Locate the cell with the specified text and output its [x, y] center coordinate. 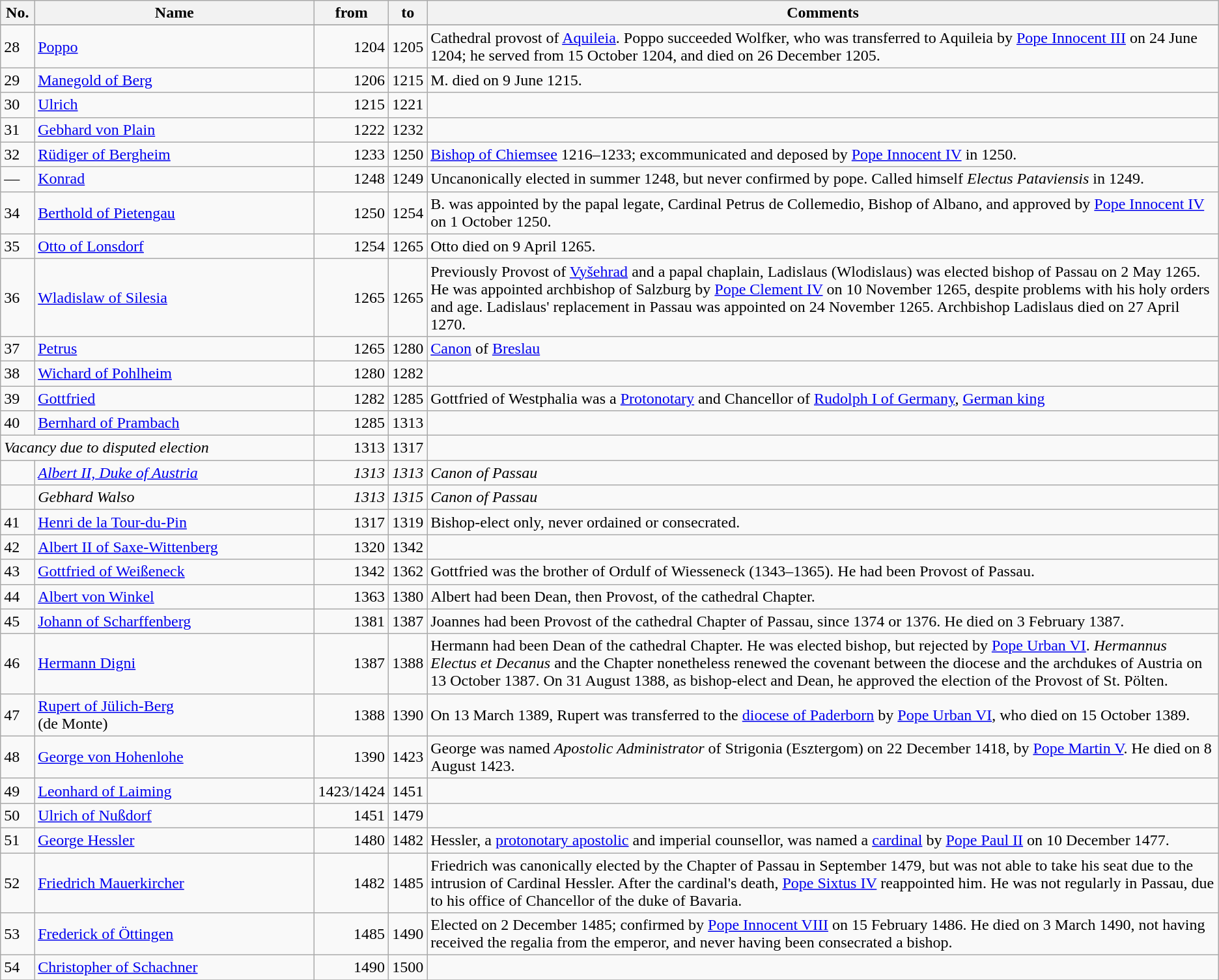
1363 [352, 596]
from [352, 13]
Albert II of Saxe-Wittenberg [175, 547]
Albert II, Duke of Austria [175, 473]
Johann of Scharffenberg [175, 621]
Wladislaw of Silesia [175, 297]
1205 [408, 47]
1232 [408, 130]
Konrad [175, 179]
48 [18, 757]
1423 [408, 757]
1315 [408, 497]
Hessler, a protonotary apostolic and imperial counsellor, was named a cardinal by Pope Paul II on 10 December 1477. [823, 840]
Gottfried [175, 398]
Henri de la Tour-du-Pin [175, 522]
Bishop of Chiemsee 1216–1233; excommunicated and deposed by Pope Innocent IV in 1250. [823, 154]
Hermann Digni [175, 664]
On 13 March 1389, Rupert was transferred to the diocese of Paderborn by Pope Urban VI, who died on 15 October 1389. [823, 715]
41 [18, 522]
Gottfried was the brother of Ordulf of Wiesseneck (1343–1365). He had been Provost of Passau. [823, 572]
No. [18, 13]
49 [18, 791]
M. died on 9 June 1215. [823, 80]
Gebhard von Plain [175, 130]
Manegold of Berg [175, 80]
31 [18, 130]
Joannes had been Provost of the cathedral Chapter of Passau, since 1374 or 1376. He died on 3 February 1387. [823, 621]
1500 [408, 968]
George Hessler [175, 840]
51 [18, 840]
Albert von Winkel [175, 596]
53 [18, 934]
1423/1424 [352, 791]
42 [18, 547]
Christopher of Schachner [175, 968]
1480 [352, 840]
39 [18, 398]
1479 [408, 815]
1381 [352, 621]
52 [18, 883]
28 [18, 47]
1319 [408, 522]
Canon of Breslau [823, 348]
to [408, 13]
1222 [352, 130]
— [18, 179]
Gottfried of Westphalia was a Protonotary and Chancellor of Rudolph I of Germany, German king [823, 398]
37 [18, 348]
George was named Apostolic Administrator of Strigonia (Esztergom) on 22 December 1418, by Pope Martin V. He died on 8 August 1423. [823, 757]
Friedrich Mauerkircher [175, 883]
1320 [352, 547]
36 [18, 297]
29 [18, 80]
Ulrich [175, 105]
1249 [408, 179]
1248 [352, 179]
Gottfried of Weißeneck [175, 572]
Wichard of Pohlheim [175, 373]
Rupert of Jülich-Berg(de Monte) [175, 715]
32 [18, 154]
Rüdiger of Bergheim [175, 154]
1221 [408, 105]
Bishop-elect only, never ordained or consecrated. [823, 522]
46 [18, 664]
45 [18, 621]
Name [175, 13]
30 [18, 105]
Otto died on 9 April 1265. [823, 246]
44 [18, 596]
Albert had been Dean, then Provost, of the cathedral Chapter. [823, 596]
Berthold of Pietengau [175, 212]
Uncanonically elected in summer 1248, but never confirmed by pope. Called himself Electus Pataviensis in 1249. [823, 179]
1206 [352, 80]
47 [18, 715]
1204 [352, 47]
Poppo [175, 47]
34 [18, 212]
Petrus [175, 348]
1233 [352, 154]
Frederick of Öttingen [175, 934]
Gebhard Walso [175, 497]
1362 [408, 572]
Bernhard of Prambach [175, 423]
Ulrich of Nußdorf [175, 815]
Vacancy due to disputed election [158, 448]
50 [18, 815]
38 [18, 373]
Leonhard of Laiming [175, 791]
B. was appointed by the papal legate, Cardinal Petrus de Collemedio, Bishop of Albano, and approved by Pope Innocent IV on 1 October 1250. [823, 212]
Comments [823, 13]
40 [18, 423]
43 [18, 572]
54 [18, 968]
Otto of Lonsdorf [175, 246]
1380 [408, 596]
35 [18, 246]
George von Hohenlohe [175, 757]
